Detect which cell encompasses the target text, then output its [x, y] center coordinate. 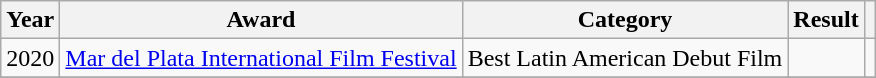
Award [261, 20]
Year [30, 20]
Best Latin American Debut Film [625, 58]
Result [826, 20]
Category [625, 20]
2020 [30, 58]
Mar del Plata International Film Festival [261, 58]
